Scan for the cell matching the given text and deliver its [X, Y] coordinate at center. 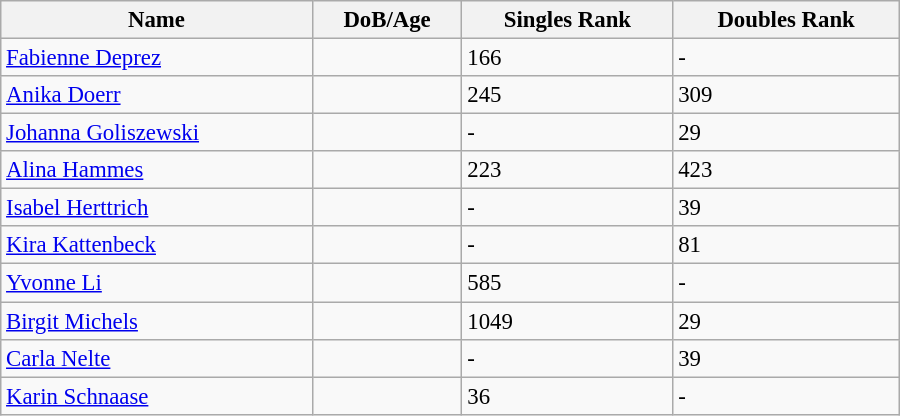
309 [786, 95]
1049 [568, 321]
Johanna Goliszewski [156, 133]
DoB/Age [387, 20]
Singles Rank [568, 20]
Anika Doerr [156, 95]
81 [786, 245]
Fabienne Deprez [156, 58]
166 [568, 58]
Yvonne Li [156, 283]
585 [568, 283]
Carla Nelte [156, 358]
Doubles Rank [786, 20]
Alina Hammes [156, 170]
Kira Kattenbeck [156, 245]
423 [786, 170]
245 [568, 95]
223 [568, 170]
Isabel Herttrich [156, 208]
36 [568, 396]
Birgit Michels [156, 321]
Name [156, 20]
Karin Schnaase [156, 396]
